Capture the cell that displays the provided text and extract its [x, y] central coordinate. 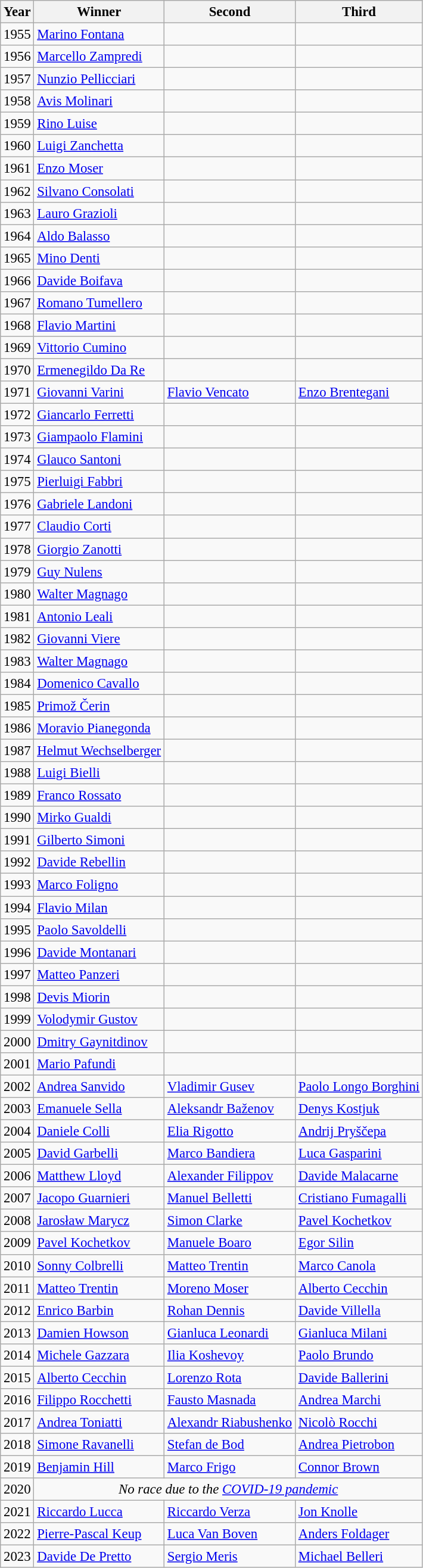
2007 [17, 1198]
Marco Canola [359, 1265]
Davide Montanari [99, 952]
1977 [17, 527]
2018 [17, 1445]
2003 [17, 1109]
Matthew Lloyd [99, 1176]
2009 [17, 1243]
1960 [17, 146]
Aldo Balasso [99, 236]
Ilia Koshevoy [229, 1355]
Nunzio Pellicciari [99, 79]
1974 [17, 460]
1978 [17, 549]
Michele Gazzara [99, 1355]
Devis Miorin [99, 997]
Flavio Martini [99, 325]
Mino Denti [99, 258]
Third [359, 12]
Giovanni Varini [99, 392]
Antonio Leali [99, 616]
Enrico Barbin [99, 1310]
Silvano Consolati [99, 191]
Davide Rebellin [99, 863]
Jacopo Guarnieri [99, 1198]
1976 [17, 504]
1983 [17, 661]
Moravio Pianegonda [99, 728]
Simone Ravanelli [99, 1445]
1964 [17, 236]
Davide Villella [359, 1310]
Rino Luise [99, 124]
Sergio Meris [229, 1557]
Vittorio Cumino [99, 348]
1999 [17, 1020]
Giampaolo Flamini [99, 437]
Andrea Sanvido [99, 1086]
Benjamin Hill [99, 1467]
1985 [17, 706]
Andrij Pryščepa [359, 1131]
2021 [17, 1512]
2022 [17, 1534]
2004 [17, 1131]
Michael Belleri [359, 1557]
Luigi Zanchetta [99, 146]
Riccardo Verza [229, 1512]
Enzo Moser [99, 169]
1962 [17, 191]
1988 [17, 773]
Claudio Corti [99, 527]
Alexander Filippov [229, 1176]
Franco Rossato [99, 796]
Enzo Brentegani [359, 392]
1963 [17, 213]
1968 [17, 325]
Marco Foligno [99, 885]
2002 [17, 1086]
1967 [17, 303]
2012 [17, 1310]
Fausto Masnada [229, 1400]
1956 [17, 57]
No race due to the COVID-19 pandemic [229, 1489]
2001 [17, 1064]
1969 [17, 348]
2016 [17, 1400]
Dmitry Gaynitdinov [99, 1042]
1979 [17, 572]
Andrea Toniatti [99, 1422]
Volodymir Gustov [99, 1020]
2020 [17, 1489]
Nicolò Rocchi [359, 1422]
Luigi Bielli [99, 773]
Rohan Dennis [229, 1310]
2017 [17, 1422]
Second [229, 12]
Stefan de Bod [229, 1445]
1995 [17, 930]
Gilberto Simoni [99, 840]
1990 [17, 818]
Guy Nulens [99, 572]
1987 [17, 751]
Daniele Colli [99, 1131]
Vladimir Gusev [229, 1086]
Flavio Vencato [229, 392]
Egor Silin [359, 1243]
Paolo Brundo [359, 1355]
Elia Rigotto [229, 1131]
Pierluigi Fabbri [99, 482]
Manuele Boaro [229, 1243]
1980 [17, 594]
Cristiano Fumagalli [359, 1198]
Giovanni Viere [99, 639]
Giorgio Zanotti [99, 549]
Marco Bandiera [229, 1154]
David Garbelli [99, 1154]
1961 [17, 169]
1992 [17, 863]
Marino Fontana [99, 35]
1975 [17, 482]
1971 [17, 392]
1955 [17, 35]
Year [17, 12]
2013 [17, 1333]
Giancarlo Ferretti [99, 415]
2005 [17, 1154]
1986 [17, 728]
2000 [17, 1042]
1965 [17, 258]
1991 [17, 840]
Aleksandr Baženov [229, 1109]
Andrea Marchi [359, 1400]
Davide Malacarne [359, 1176]
Glauco Santoni [99, 460]
Mirko Gualdi [99, 818]
Marcello Zampredi [99, 57]
Connor Brown [359, 1467]
1972 [17, 415]
Paolo Longo Borghini [359, 1086]
2015 [17, 1377]
Anders Foldager [359, 1534]
Helmut Wechselberger [99, 751]
Riccardo Lucca [99, 1512]
2011 [17, 1288]
Jon Knolle [359, 1512]
1957 [17, 79]
Alexandr Riabushenko [229, 1422]
1973 [17, 437]
Gianluca Milani [359, 1333]
Luca Gasparini [359, 1154]
Gabriele Landoni [99, 504]
2010 [17, 1265]
2006 [17, 1176]
Lorenzo Rota [229, 1377]
2019 [17, 1467]
1981 [17, 616]
Luca Van Boven [229, 1534]
1966 [17, 280]
1959 [17, 124]
Jarosław Marycz [99, 1221]
Denys Kostjuk [359, 1109]
Manuel Belletti [229, 1198]
Davide Boifava [99, 280]
Romano Tumellero [99, 303]
Filippo Rocchetti [99, 1400]
Flavio Milan [99, 908]
1994 [17, 908]
1970 [17, 370]
Andrea Pietrobon [359, 1445]
Ermenegildo Da Re [99, 370]
Moreno Moser [229, 1288]
Davide Ballerini [359, 1377]
1958 [17, 101]
1989 [17, 796]
Mario Pafundi [99, 1064]
Paolo Savoldelli [99, 930]
Simon Clarke [229, 1221]
Davide De Pretto [99, 1557]
Damien Howson [99, 1333]
1982 [17, 639]
Marco Frigo [229, 1467]
Winner [99, 12]
Emanuele Sella [99, 1109]
Lauro Grazioli [99, 213]
Matteo Panzeri [99, 974]
1998 [17, 997]
Sonny Colbrelli [99, 1265]
2023 [17, 1557]
Gianluca Leonardi [229, 1333]
2008 [17, 1221]
1993 [17, 885]
1984 [17, 684]
Avis Molinari [99, 101]
1997 [17, 974]
Pierre-Pascal Keup [99, 1534]
Domenico Cavallo [99, 684]
2014 [17, 1355]
1996 [17, 952]
Primož Čerin [99, 706]
